Return [X, Y] of the center of cell containing provided text 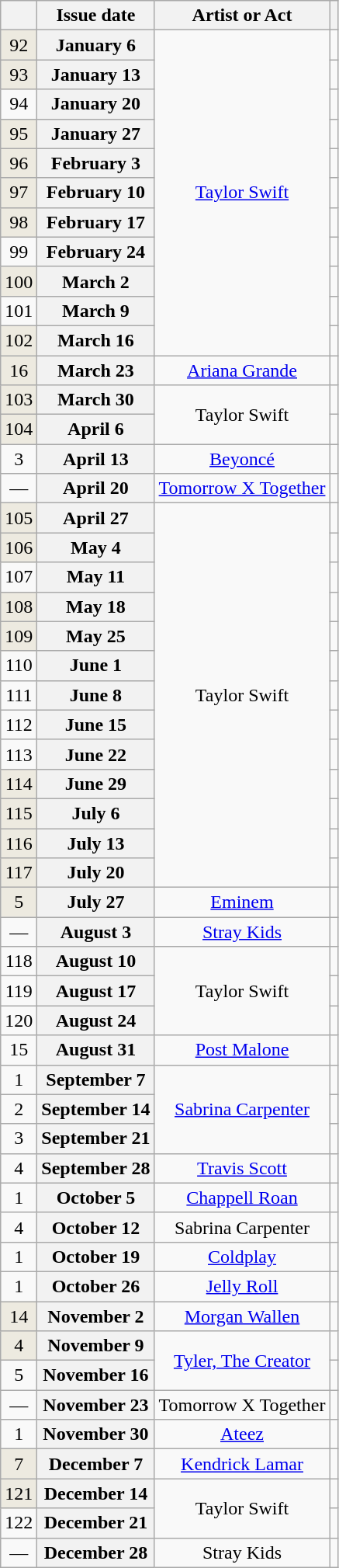
August 3 [96, 932]
January 6 [96, 45]
15 [19, 1050]
November 23 [96, 1405]
July 27 [96, 902]
June 29 [96, 784]
September 14 [96, 1109]
121 [19, 1493]
119 [19, 991]
93 [19, 75]
Ateez [242, 1434]
August 10 [96, 961]
118 [19, 961]
Morgan Wallen [242, 1316]
June 8 [96, 695]
March 30 [96, 400]
106 [19, 548]
February 10 [96, 193]
April 6 [96, 429]
December 21 [96, 1523]
2 [19, 1109]
September 7 [96, 1080]
14 [19, 1316]
100 [19, 281]
112 [19, 725]
November 2 [96, 1316]
April 20 [96, 488]
Post Malone [242, 1050]
97 [19, 193]
December 28 [96, 1552]
March 16 [96, 340]
January 13 [96, 75]
March 2 [96, 281]
August 24 [96, 1020]
March 9 [96, 311]
16 [19, 370]
May 25 [96, 636]
108 [19, 607]
Artist or Act [242, 16]
July 13 [96, 843]
102 [19, 340]
December 7 [96, 1464]
Chappell Roan [242, 1198]
June 1 [96, 666]
109 [19, 636]
September 28 [96, 1168]
August 17 [96, 991]
111 [19, 695]
115 [19, 813]
May 11 [96, 577]
October 12 [96, 1227]
Issue date [96, 16]
October 5 [96, 1198]
April 27 [96, 518]
Tyler, The Creator [242, 1361]
December 14 [96, 1493]
94 [19, 104]
January 27 [96, 134]
103 [19, 400]
February 3 [96, 163]
August 31 [96, 1050]
July 6 [96, 813]
February 17 [96, 222]
Coldplay [242, 1257]
99 [19, 252]
98 [19, 222]
Ariana Grande [242, 370]
April 13 [96, 459]
105 [19, 518]
October 26 [96, 1286]
June 22 [96, 754]
May 18 [96, 607]
Kendrick Lamar [242, 1464]
September 21 [96, 1139]
116 [19, 843]
101 [19, 311]
July 20 [96, 873]
110 [19, 666]
95 [19, 134]
92 [19, 45]
122 [19, 1523]
November 30 [96, 1434]
7 [19, 1464]
Eminem [242, 902]
June 15 [96, 725]
Travis Scott [242, 1168]
117 [19, 873]
February 24 [96, 252]
November 9 [96, 1346]
Beyoncé [242, 459]
120 [19, 1020]
96 [19, 163]
October 19 [96, 1257]
114 [19, 784]
104 [19, 429]
113 [19, 754]
Jelly Roll [242, 1286]
May 4 [96, 548]
107 [19, 577]
November 16 [96, 1375]
March 23 [96, 370]
January 20 [96, 104]
